Determine the [x, y] coordinate at the center of the cell enclosing the given text.  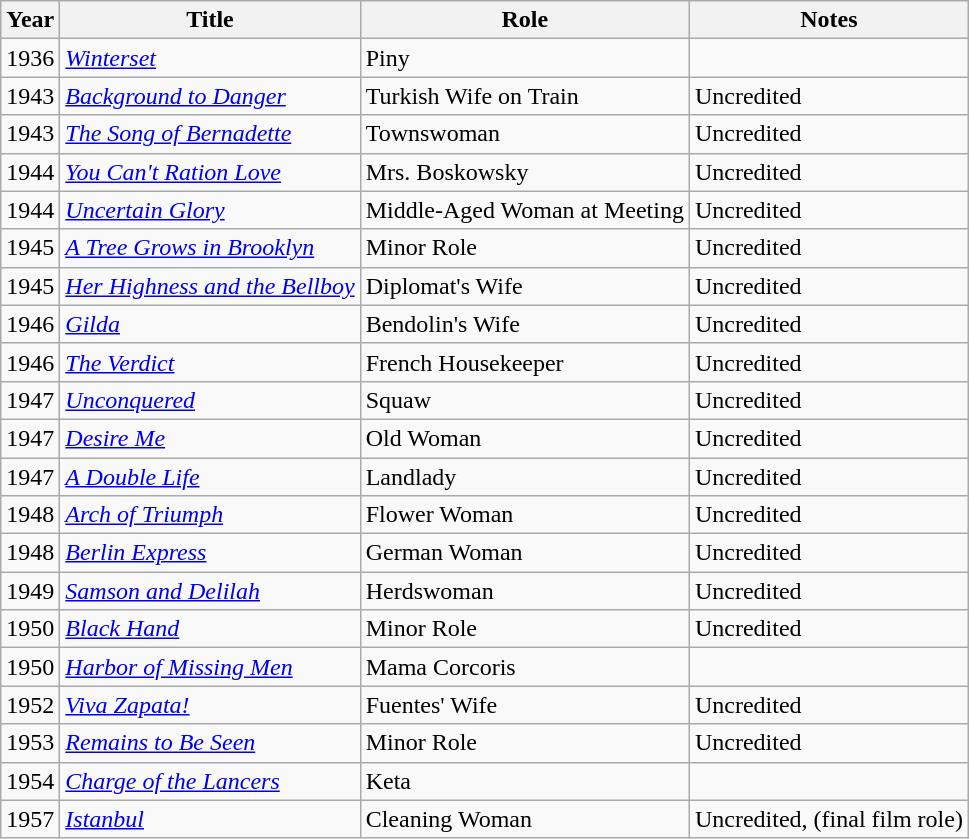
Herdswoman [524, 591]
Remains to Be Seen [210, 743]
Charge of the Lancers [210, 781]
Samson and Delilah [210, 591]
Istanbul [210, 819]
Piny [524, 58]
Bendolin's Wife [524, 324]
1957 [30, 819]
Arch of Triumph [210, 515]
Berlin Express [210, 553]
German Woman [524, 553]
Townswoman [524, 134]
Desire Me [210, 438]
Title [210, 20]
Landlady [524, 477]
A Double Life [210, 477]
Her Highness and the Bellboy [210, 286]
Diplomat's Wife [524, 286]
Uncredited, (final film role) [828, 819]
Notes [828, 20]
1953 [30, 743]
Gilda [210, 324]
A Tree Grows in Brooklyn [210, 248]
1954 [30, 781]
Squaw [524, 400]
Flower Woman [524, 515]
Old Woman [524, 438]
Black Hand [210, 629]
Harbor of Missing Men [210, 667]
The Song of Bernadette [210, 134]
Fuentes' Wife [524, 705]
Unconquered [210, 400]
Role [524, 20]
1936 [30, 58]
Turkish Wife on Train [524, 96]
The Verdict [210, 362]
Mrs. Boskowsky [524, 172]
Uncertain Glory [210, 210]
Keta [524, 781]
Cleaning Woman [524, 819]
Viva Zapata! [210, 705]
Winterset [210, 58]
French Housekeeper [524, 362]
You Can't Ration Love [210, 172]
Mama Corcoris [524, 667]
Year [30, 20]
1949 [30, 591]
Middle-Aged Woman at Meeting [524, 210]
Background to Danger [210, 96]
1952 [30, 705]
